Output the [X, Y] coordinate of the center of the cell containing the given text.  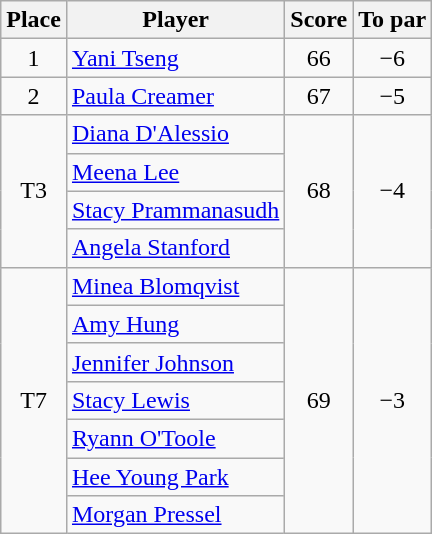
−5 [392, 96]
Minea Blomqvist [175, 286]
−6 [392, 58]
To par [392, 20]
−4 [392, 191]
Morgan Pressel [175, 515]
69 [319, 400]
66 [319, 58]
T7 [34, 400]
Amy Hung [175, 324]
68 [319, 191]
67 [319, 96]
−3 [392, 400]
Angela Stanford [175, 248]
Jennifer Johnson [175, 362]
Ryann O'Toole [175, 438]
1 [34, 58]
Stacy Prammanasudh [175, 210]
Meena Lee [175, 172]
Yani Tseng [175, 58]
Stacy Lewis [175, 400]
T3 [34, 191]
Hee Young Park [175, 477]
2 [34, 96]
Place [34, 20]
Diana D'Alessio [175, 134]
Score [319, 20]
Paula Creamer [175, 96]
Player [175, 20]
